Return (X, Y) of the center of cell containing provided text 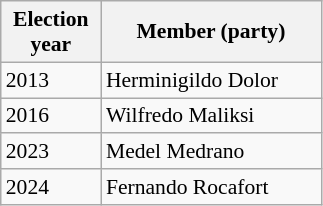
2016 (51, 116)
2023 (51, 152)
2013 (51, 80)
2024 (51, 187)
Herminigildo Dolor (211, 80)
Electionyear (51, 32)
Wilfredo Maliksi (211, 116)
Member (party) (211, 32)
Fernando Rocafort (211, 187)
Medel Medrano (211, 152)
